Return [X, Y] of the center of cell containing provided text 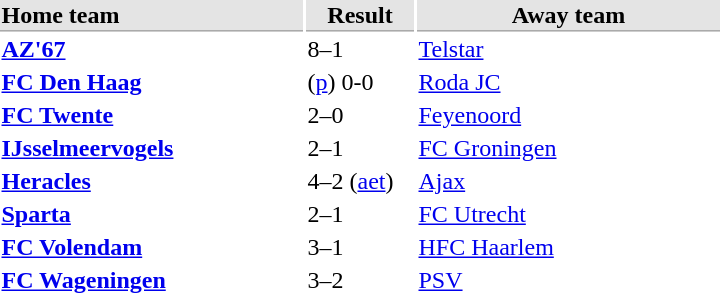
(p) 0-0 [360, 83]
Away team [568, 16]
FC Volendam [152, 247]
8–1 [360, 49]
Feyenoord [568, 115]
HFC Haarlem [568, 247]
4–2 (aet) [360, 181]
FC Groningen [568, 149]
3–1 [360, 247]
FC Twente [152, 115]
AZ'67 [152, 49]
Heracles [152, 181]
FC Den Haag [152, 83]
Roda JC [568, 83]
FC Utrecht [568, 215]
2–0 [360, 115]
Ajax [568, 181]
Sparta [152, 215]
IJsselmeervogels [152, 149]
Home team [152, 16]
Result [360, 16]
Telstar [568, 49]
